Locate the cell with the specified text and output its (x, y) center coordinate. 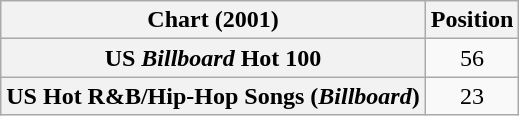
US Hot R&B/Hip-Hop Songs (Billboard) (213, 96)
US Billboard Hot 100 (213, 58)
Chart (2001) (213, 20)
Position (472, 20)
23 (472, 96)
56 (472, 58)
